Identify which cell holds the provided text, then report its (x, y) central coordinate. 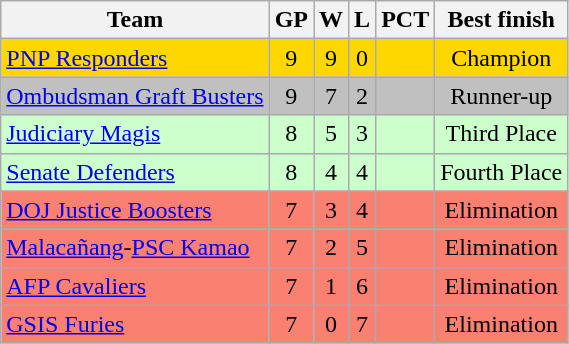
Champion (502, 58)
Ombudsman Graft Busters (135, 96)
L (362, 20)
GSIS Furies (135, 324)
AFP Cavaliers (135, 286)
PCT (406, 20)
1 (332, 286)
Runner-up (502, 96)
6 (362, 286)
Team (135, 20)
W (332, 20)
GP (291, 20)
Best finish (502, 20)
Fourth Place (502, 172)
Senate Defenders (135, 172)
DOJ Justice Boosters (135, 210)
Third Place (502, 134)
PNP Responders (135, 58)
Malacañang-PSC Kamao (135, 248)
Judiciary Magis (135, 134)
